Determine the [x, y] coordinate at the center of the cell enclosing the given text.  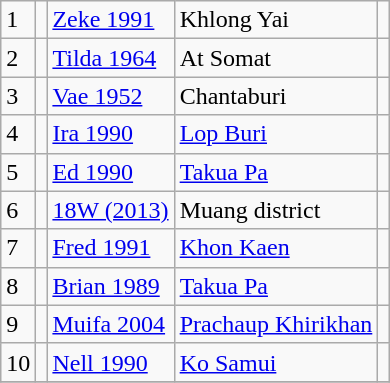
Prachaup Khirikhan [276, 324]
8 [18, 286]
At Somat [276, 58]
2 [18, 58]
Nell 1990 [110, 362]
Lop Buri [276, 134]
Ed 1990 [110, 172]
Chantaburi [276, 96]
Ko Samui [276, 362]
Muifa 2004 [110, 324]
Khlong Yai [276, 20]
Zeke 1991 [110, 20]
Muang district [276, 210]
5 [18, 172]
4 [18, 134]
Tilda 1964 [110, 58]
Brian 1989 [110, 286]
1 [18, 20]
Ira 1990 [110, 134]
10 [18, 362]
Khon Kaen [276, 248]
6 [18, 210]
18W (2013) [110, 210]
3 [18, 96]
9 [18, 324]
Vae 1952 [110, 96]
7 [18, 248]
Fred 1991 [110, 248]
